Return [X, Y] of the center of cell containing provided text 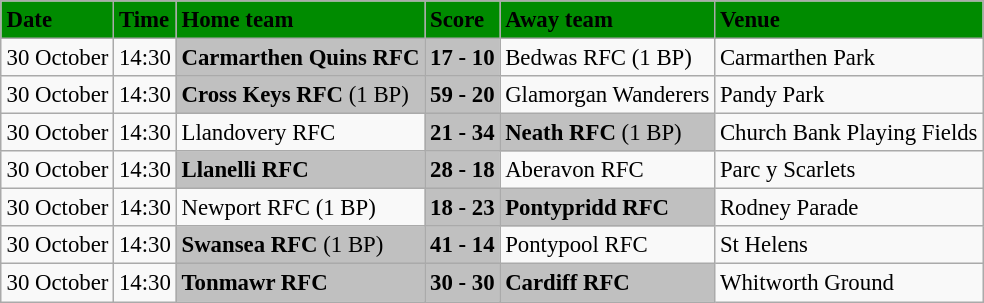
28 - 18 [462, 170]
Church Bank Playing Fields [849, 133]
Pandy Park [849, 95]
Bedwas RFC (1 BP) [608, 57]
Pontypool RFC [608, 245]
Newport RFC (1 BP) [300, 208]
Whitworth Ground [849, 283]
21 - 34 [462, 133]
Carmarthen Quins RFC [300, 57]
Swansea RFC (1 BP) [300, 245]
St Helens [849, 245]
Parc y Scarlets [849, 170]
59 - 20 [462, 95]
Date [57, 20]
Llandovery RFC [300, 133]
Tonmawr RFC [300, 283]
18 - 23 [462, 208]
Time [146, 20]
30 - 30 [462, 283]
Home team [300, 20]
Neath RFC (1 BP) [608, 133]
Cross Keys RFC (1 BP) [300, 95]
Cardiff RFC [608, 283]
Rodney Parade [849, 208]
Llanelli RFC [300, 170]
Glamorgan Wanderers [608, 95]
Score [462, 20]
Pontypridd RFC [608, 208]
Venue [849, 20]
17 - 10 [462, 57]
Away team [608, 20]
41 - 14 [462, 245]
Aberavon RFC [608, 170]
Carmarthen Park [849, 57]
